Identify which cell holds the provided text, then report its [x, y] central coordinate. 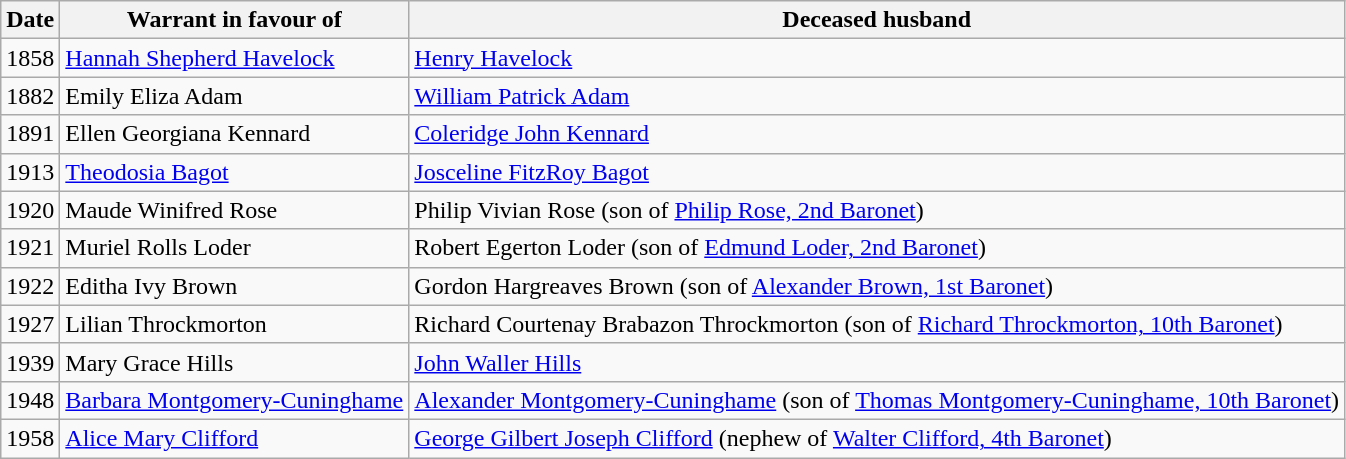
Alice Mary Clifford [234, 438]
Alexander Montgomery-Cuninghame (son of Thomas Montgomery-Cuninghame, 10th Baronet) [877, 400]
1920 [30, 210]
Muriel Rolls Loder [234, 248]
Lilian Throckmorton [234, 324]
John Waller Hills [877, 362]
Ellen Georgiana Kennard [234, 134]
1891 [30, 134]
1922 [30, 286]
Maude Winifred Rose [234, 210]
1913 [30, 172]
1948 [30, 400]
1958 [30, 438]
Henry Havelock [877, 58]
George Gilbert Joseph Clifford (nephew of Walter Clifford, 4th Baronet) [877, 438]
1858 [30, 58]
Emily Eliza Adam [234, 96]
William Patrick Adam [877, 96]
Mary Grace Hills [234, 362]
Theodosia Bagot [234, 172]
Richard Courtenay Brabazon Throckmorton (son of Richard Throckmorton, 10th Baronet) [877, 324]
Robert Egerton Loder (son of Edmund Loder, 2nd Baronet) [877, 248]
Barbara Montgomery-Cuninghame [234, 400]
Philip Vivian Rose (son of Philip Rose, 2nd Baronet) [877, 210]
Gordon Hargreaves Brown (son of Alexander Brown, 1st Baronet) [877, 286]
Deceased husband [877, 20]
1927 [30, 324]
Hannah Shepherd Havelock [234, 58]
Josceline FitzRoy Bagot [877, 172]
Editha Ivy Brown [234, 286]
1882 [30, 96]
1939 [30, 362]
Date [30, 20]
Warrant in favour of [234, 20]
Coleridge John Kennard [877, 134]
1921 [30, 248]
